Output the (X, Y) coordinate of the center of the cell containing the given text.  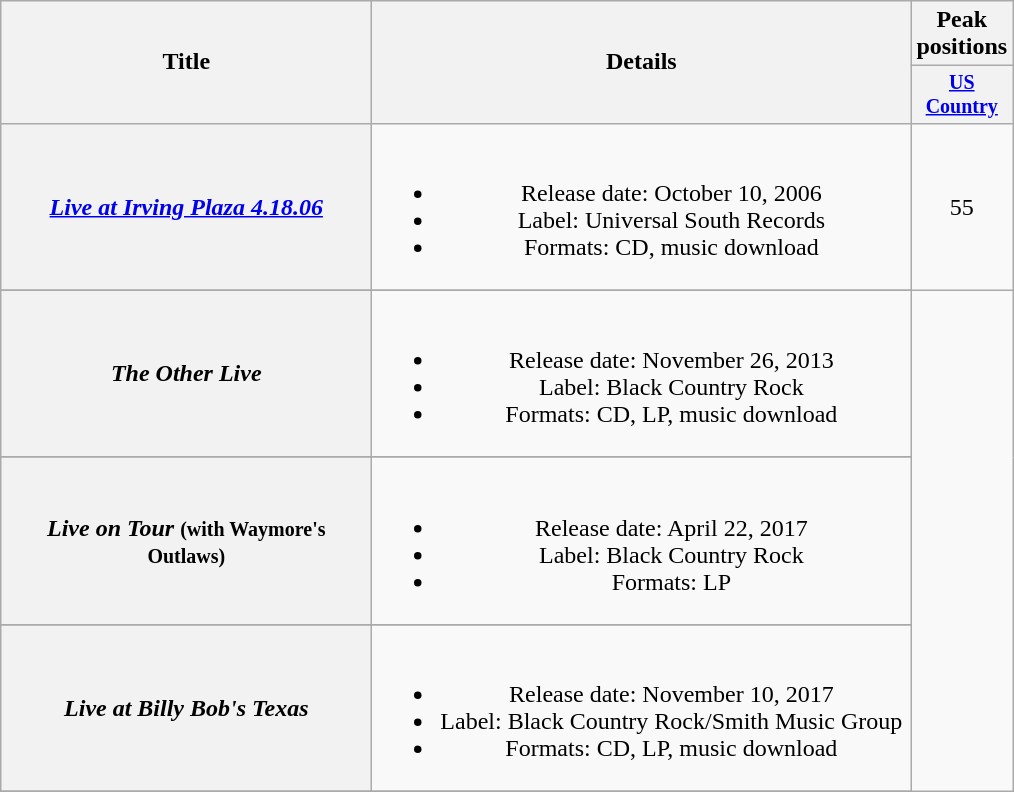
Release date: November 10, 2017Label: Black Country Rock/Smith Music GroupFormats: CD, LP, music download (642, 708)
Live at Billy Bob's Texas (186, 708)
Live at Irving Plaza 4.18.06 (186, 206)
Release date: October 10, 2006Label: Universal South RecordsFormats: CD, music download (642, 206)
Details (642, 62)
Release date: April 22, 2017Label: Black Country RockFormats: LP (642, 540)
The Other Live (186, 374)
55 (962, 206)
Peak positions (962, 34)
Live on Tour (with Waymore's Outlaws) (186, 540)
Release date: November 26, 2013Label: Black Country RockFormats: CD, LP, music download (642, 374)
Title (186, 62)
US Country (962, 94)
